Return the [X, Y] coordinate for the center point of the cell that contains the specified text.  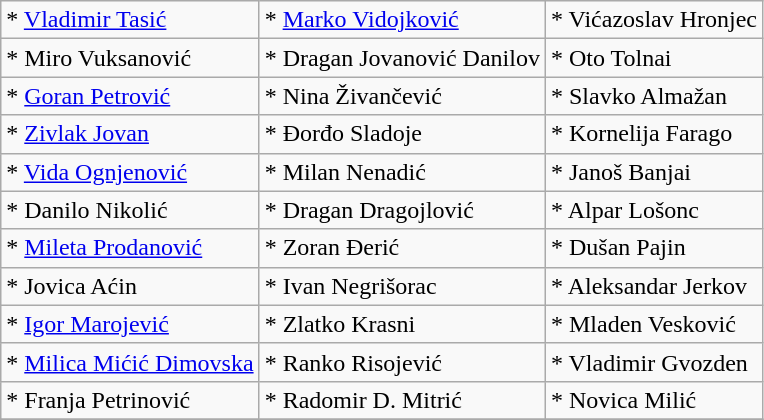
* Ivan Negrišorac [402, 286]
* Janoš Banjai [654, 172]
* Mladen Vesković [654, 324]
* Zoran Đerić [402, 248]
* Dušan Pajin [654, 248]
* Zivlak Jovan [130, 134]
* Đorđo Sladoje [402, 134]
* Vida Ognjenović [130, 172]
* Ranko Risojević [402, 362]
* Vladimir Tasić [130, 20]
* Danilo Nikolić [130, 210]
* Oto Tolnai [654, 58]
* Nina Živančević [402, 96]
* Vićazoslav Hronjec [654, 20]
* Slavko Almažan [654, 96]
* Milan Nenadić [402, 172]
* Radomir D. Mitrić [402, 400]
* Mileta Prodanović [130, 248]
* Igor Marojević [130, 324]
* Goran Petrović [130, 96]
* Miro Vuksanović [130, 58]
* Kornelija Farago [654, 134]
* Alpar Lošonc [654, 210]
* Aleksandar Jerkov [654, 286]
* Vladimir Gvozden [654, 362]
* Marko Vidojković [402, 20]
* Jovica Aćin [130, 286]
* Milica Mićić Dimovska [130, 362]
* Dragan Jovanović Danilov [402, 58]
* Dragan Dragojlović [402, 210]
* Novica Milić [654, 400]
* Zlatko Krasni [402, 324]
* Franja Petrinović [130, 400]
